Detect which cell encompasses the target text, then output its (X, Y) center coordinate. 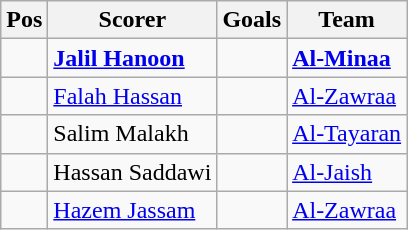
Salim Malakh (132, 134)
Al-Jaish (347, 172)
Hazem Jassam (132, 210)
Jalil Hanoon (132, 58)
Falah Hassan (132, 96)
Scorer (132, 20)
Al-Minaa (347, 58)
Al-Tayaran (347, 134)
Pos (24, 20)
Hassan Saddawi (132, 172)
Goals (252, 20)
Team (347, 20)
